For the text-containing cell, return its midpoint in [X, Y] coordinate format. 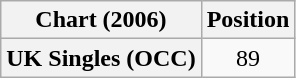
89 [248, 58]
Position [248, 20]
Chart (2006) [101, 20]
UK Singles (OCC) [101, 58]
